Find where the given text appears and provide that cell's center as (X, Y) coordinate. 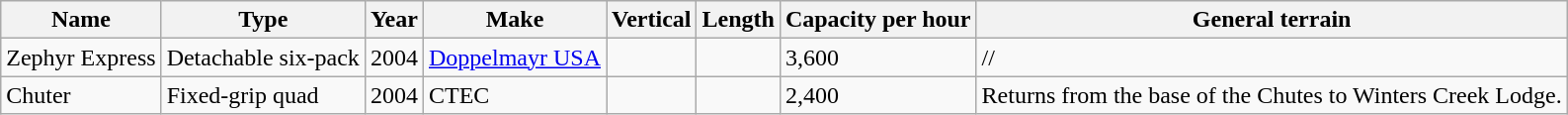
Detachable six-pack (263, 57)
// (1272, 57)
Doppelmayr USA (514, 57)
2,400 (877, 95)
Chuter (81, 95)
Vertical (652, 20)
General terrain (1272, 20)
Fixed-grip quad (263, 95)
Returns from the base of the Chutes to Winters Creek Lodge. (1272, 95)
CTEC (514, 95)
Year (393, 20)
Name (81, 20)
Zephyr Express (81, 57)
3,600 (877, 57)
Type (263, 20)
Make (514, 20)
Capacity per hour (877, 20)
Length (738, 20)
